Scan for the cell matching the given text and deliver its [X, Y] coordinate at center. 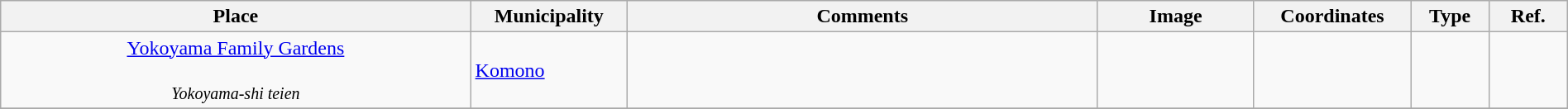
Image [1176, 17]
Coordinates [1331, 17]
Ref. [1528, 17]
Place [236, 17]
Yokoyama Family GardensYokoyama-shi teien [236, 70]
Comments [863, 17]
Municipality [549, 17]
Type [1451, 17]
Komono [549, 70]
